Identify which cell holds the provided text, then report its [x, y] central coordinate. 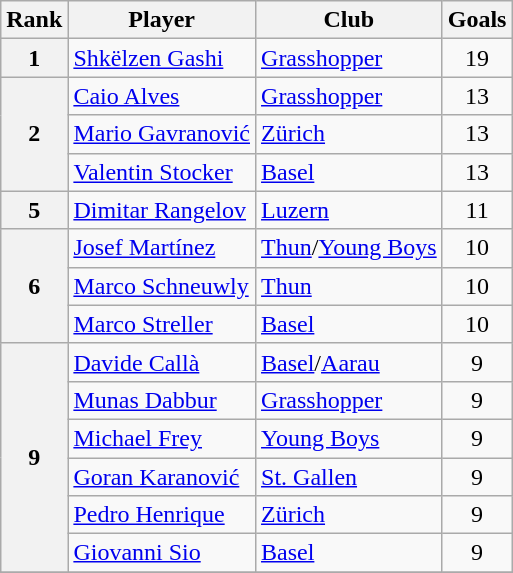
Thun [350, 286]
Thun/Young Boys [350, 248]
Michael Frey [162, 438]
5 [34, 210]
Caio Alves [162, 96]
19 [477, 58]
Young Boys [350, 438]
Club [350, 20]
Basel/Aarau [350, 362]
Mario Gavranović [162, 134]
6 [34, 286]
1 [34, 58]
Giovanni Sio [162, 553]
11 [477, 210]
Dimitar Rangelov [162, 210]
Valentin Stocker [162, 172]
Rank [34, 20]
Pedro Henrique [162, 515]
Shkëlzen Gashi [162, 58]
Luzern [350, 210]
Marco Streller [162, 324]
Goran Karanović [162, 477]
Josef Martínez [162, 248]
2 [34, 134]
Goals [477, 20]
Davide Callà [162, 362]
Player [162, 20]
Marco Schneuwly [162, 286]
St. Gallen [350, 477]
Munas Dabbur [162, 400]
